Determine the [X, Y] coordinate at the center of the cell enclosing the given text.  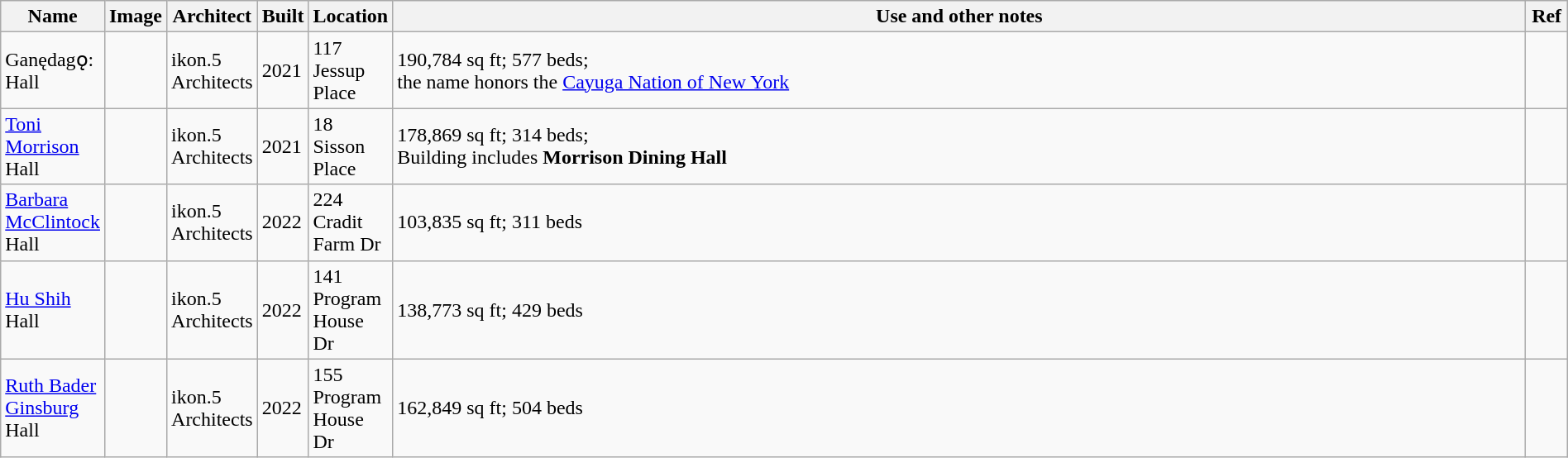
155 Program House Dr [351, 408]
Use and other notes [959, 17]
Name [53, 17]
Ref [1546, 17]
141 Program House Dr [351, 309]
117 Jessup Place [351, 70]
Ganędagǫ: Hall [53, 70]
Location [351, 17]
Toni Morrison Hall [53, 146]
103,835 sq ft; 311 beds [959, 222]
Architect [213, 17]
224 Cradit Farm Dr [351, 222]
Image [136, 17]
190,784 sq ft; 577 beds; the name honors the Cayuga Nation of New York [959, 70]
162,849 sq ft; 504 beds [959, 408]
Ruth Bader Ginsburg Hall [53, 408]
Built [283, 17]
178,869 sq ft; 314 beds;Building includes Morrison Dining Hall [959, 146]
138,773 sq ft; 429 beds [959, 309]
18 Sisson Place [351, 146]
Barbara McClintock Hall [53, 222]
Hu Shih Hall [53, 309]
